Scan for the cell matching the given text and deliver its [X, Y] coordinate at center. 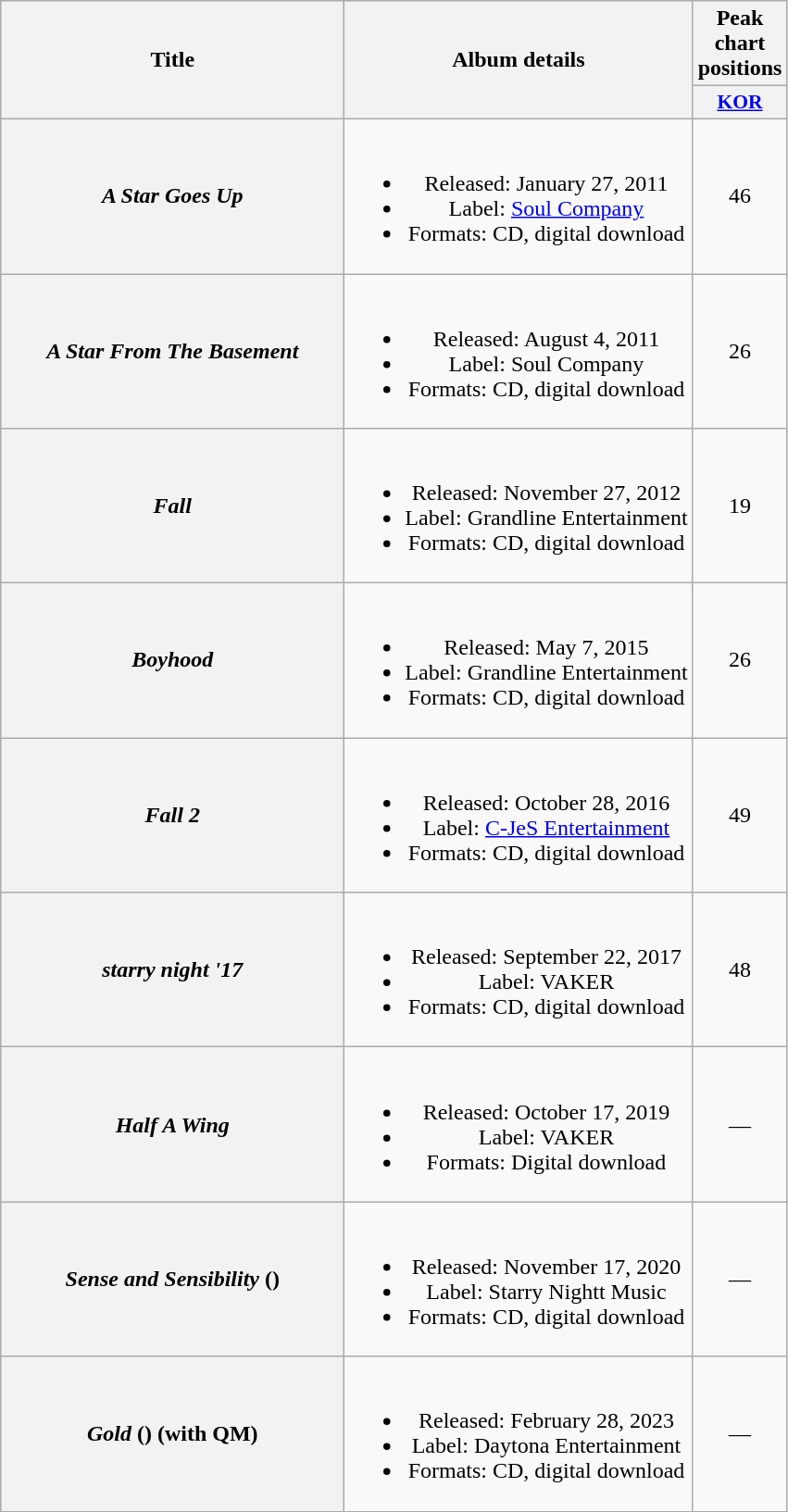
Released: October 28, 2016Label: C-JeS EntertainmentFormats: CD, digital download [519, 815]
Released: February 28, 2023Label: Daytona EntertainmentFormats: CD, digital download [519, 1433]
Released: November 27, 2012Label: Grandline EntertainmentFormats: CD, digital download [519, 506]
Album details [519, 60]
46 [740, 196]
A Star Goes Up [172, 196]
starry night '17 [172, 970]
Fall [172, 506]
Fall 2 [172, 815]
49 [740, 815]
Title [172, 60]
Released: May 7, 2015Label: Grandline EntertainmentFormats: CD, digital download [519, 661]
Released: November 17, 2020Label: Starry Nightt MusicFormats: CD, digital download [519, 1280]
Released: October 17, 2019Label: VAKERFormats: Digital download [519, 1124]
Half A Wing [172, 1124]
Peak chart positions [740, 44]
Released: January 27, 2011Label: Soul CompanyFormats: CD, digital download [519, 196]
Released: September 22, 2017Label: VAKERFormats: CD, digital download [519, 970]
KOR [740, 103]
A Star From The Basement [172, 352]
Gold () (with QM) [172, 1433]
Boyhood [172, 661]
48 [740, 970]
19 [740, 506]
Released: August 4, 2011Label: Soul CompanyFormats: CD, digital download [519, 352]
Sense and Sensibility () [172, 1280]
